Pinpoint the cell where the given text exists, returning its [x, y] midpoint coordinate. 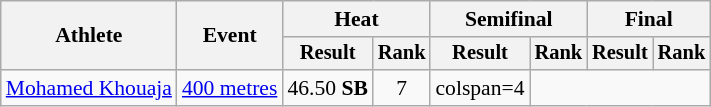
7 [402, 88]
46.50 SB [328, 88]
Mohamed Khouaja [89, 88]
Event [230, 36]
Athlete [89, 36]
colspan=4 [480, 88]
Final [648, 19]
Heat [356, 19]
400 metres [230, 88]
Semifinal [508, 19]
